For the text-containing cell, return its midpoint in [x, y] coordinate format. 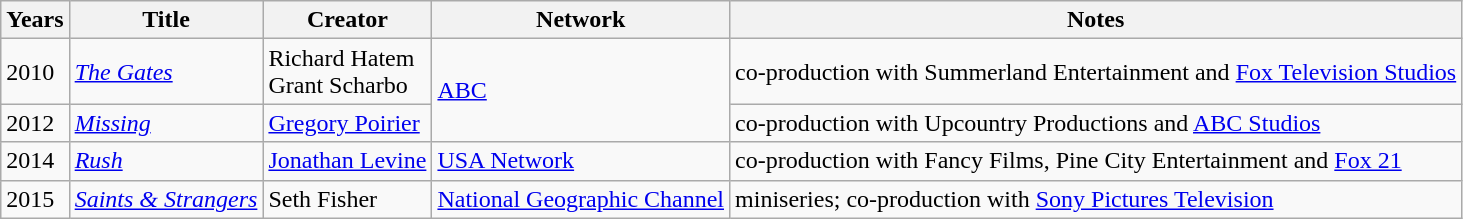
ABC [581, 90]
Richard HatemGrant Scharbo [348, 72]
2010 [35, 72]
co-production with Fancy Films, Pine City Entertainment and Fox 21 [1096, 161]
Seth Fisher [348, 199]
Rush [166, 161]
miniseries; co-production with Sony Pictures Television [1096, 199]
Gregory Poirier [348, 123]
Missing [166, 123]
Jonathan Levine [348, 161]
co-production with Summerland Entertainment and Fox Television Studios [1096, 72]
Creator [348, 20]
National Geographic Channel [581, 199]
2014 [35, 161]
2012 [35, 123]
Title [166, 20]
USA Network [581, 161]
The Gates [166, 72]
Network [581, 20]
Years [35, 20]
2015 [35, 199]
Notes [1096, 20]
co-production with Upcountry Productions and ABC Studios [1096, 123]
Saints & Strangers [166, 199]
